Search for the cell housing the specified text and yield its (X, Y) center coordinate. 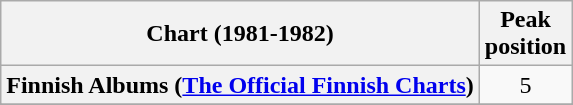
5 (525, 85)
Chart (1981-1982) (240, 34)
Peakposition (525, 34)
Finnish Albums (The Official Finnish Charts) (240, 85)
